Scan for the cell matching the given text and deliver its (x, y) coordinate at center. 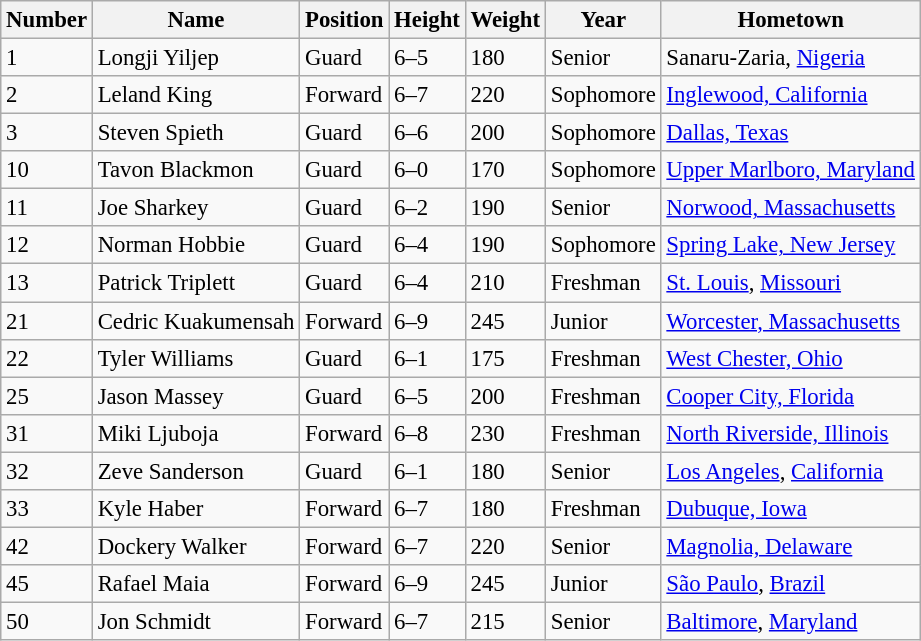
Rafael Maia (196, 584)
Los Angeles, California (790, 471)
21 (47, 321)
Dallas, Texas (790, 133)
Spring Lake, New Jersey (790, 245)
Jon Schmidt (196, 621)
Norman Hobbie (196, 245)
Worcester, Massachusetts (790, 321)
Sanaru-Zaria, Nigeria (790, 58)
Patrick Triplett (196, 283)
Weight (505, 20)
31 (47, 433)
Tavon Blackmon (196, 170)
Dockery Walker (196, 546)
11 (47, 208)
Upper Marlboro, Maryland (790, 170)
São Paulo, Brazil (790, 584)
Jason Massey (196, 396)
45 (47, 584)
3 (47, 133)
West Chester, Ohio (790, 358)
175 (505, 358)
Miki Ljuboja (196, 433)
Height (427, 20)
215 (505, 621)
170 (505, 170)
50 (47, 621)
Baltimore, Maryland (790, 621)
Magnolia, Delaware (790, 546)
Joe Sharkey (196, 208)
13 (47, 283)
North Riverside, Illinois (790, 433)
32 (47, 471)
Inglewood, California (790, 95)
Position (344, 20)
Cedric Kuakumensah (196, 321)
10 (47, 170)
Norwood, Massachusetts (790, 208)
Zeve Sanderson (196, 471)
Tyler Williams (196, 358)
42 (47, 546)
33 (47, 509)
Kyle Haber (196, 509)
210 (505, 283)
Longji Yiljep (196, 58)
2 (47, 95)
25 (47, 396)
Leland King (196, 95)
Name (196, 20)
Cooper City, Florida (790, 396)
Steven Spieth (196, 133)
St. Louis, Missouri (790, 283)
1 (47, 58)
6–0 (427, 170)
6–8 (427, 433)
Hometown (790, 20)
230 (505, 433)
6–2 (427, 208)
Year (603, 20)
6–6 (427, 133)
Number (47, 20)
12 (47, 245)
22 (47, 358)
Dubuque, Iowa (790, 509)
